From the cell containing the given text, extract its center point as [X, Y] coordinate. 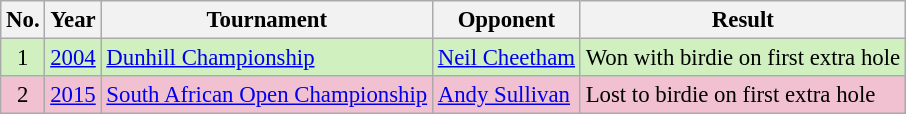
South African Open Championship [266, 95]
Result [742, 20]
2 [23, 95]
Tournament [266, 20]
Andy Sullivan [506, 95]
2015 [73, 95]
Opponent [506, 20]
No. [23, 20]
Won with birdie on first extra hole [742, 58]
Year [73, 20]
Neil Cheetham [506, 58]
1 [23, 58]
Lost to birdie on first extra hole [742, 95]
Dunhill Championship [266, 58]
2004 [73, 58]
